Find where the given text appears and provide that cell's center as [X, Y] coordinate. 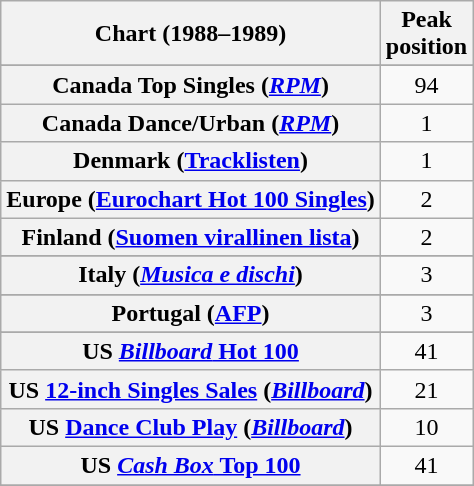
21 [426, 389]
10 [426, 427]
US Cash Box Top 100 [191, 465]
Europe (Eurochart Hot 100 Singles) [191, 199]
US Dance Club Play (Billboard) [191, 427]
Finland (Suomen virallinen lista) [191, 237]
Peakposition [426, 34]
US 12-inch Singles Sales (Billboard) [191, 389]
Portugal (AFP) [191, 313]
US Billboard Hot 100 [191, 351]
Chart (1988–1989) [191, 34]
Italy (Musica e dischi) [191, 275]
Denmark (Tracklisten) [191, 161]
94 [426, 85]
Canada Dance/Urban (RPM) [191, 123]
Canada Top Singles (RPM) [191, 85]
